Find where the given text appears and provide that cell's center as [X, Y] coordinate. 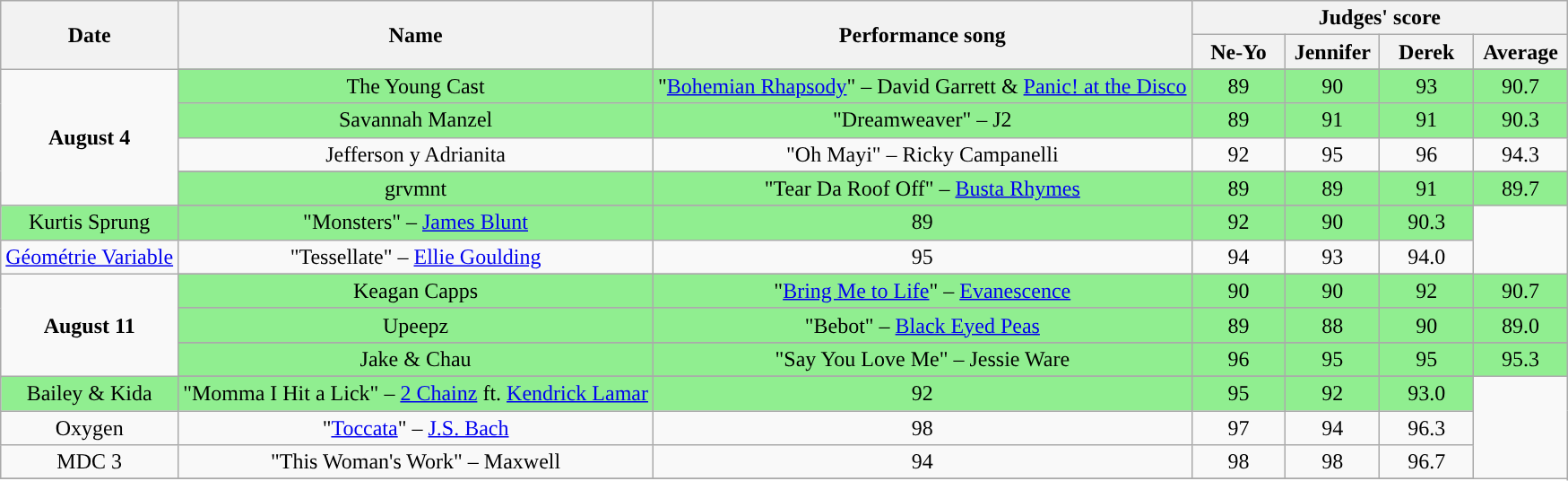
89.0 [1520, 325]
"This Woman's Work" – Maxwell [416, 462]
"Toccata" – J.S. Bach [416, 428]
Oxygen [90, 428]
Name [416, 35]
"Tessellate" – Ellie Goulding [416, 257]
"Say You Love Me" – Jessie Ware [923, 359]
Derek [1427, 52]
"Momma I Hit a Lick" – 2 Chainz ft. Kendrick Lamar [416, 393]
94.0 [1427, 257]
"Tear Da Roof Off" – Busta Rhymes [923, 188]
97 [1239, 428]
"Bring Me to Life" – Evanescence [923, 291]
grvmnt [416, 188]
Jefferson y Adrianita [416, 154]
August 11 [90, 325]
Average [1520, 52]
"Dreamweaver" – J2 [923, 120]
Ne-Yo [1239, 52]
96.7 [1427, 462]
94.3 [1520, 154]
95.3 [1520, 359]
"Bebot" – Black Eyed Peas [923, 325]
"Monsters" – James Blunt [416, 223]
Kurtis Sprung [90, 223]
"Bohemian Rhapsody" – David Garrett & Panic! at the Disco [923, 86]
The Young Cast [416, 86]
Date [90, 35]
Jake & Chau [416, 359]
Bailey & Kida [90, 393]
93.0 [1427, 393]
96.3 [1427, 428]
88 [1332, 325]
Judges' score [1379, 18]
August 4 [90, 137]
Savannah Manzel [416, 120]
Jennifer [1332, 52]
Performance song [923, 35]
MDC 3 [90, 462]
Géométrie Variable [90, 257]
Upeepz [416, 325]
89.7 [1520, 188]
Keagan Capps [416, 291]
"Oh Mayi" – Ricky Campanelli [923, 154]
